Scan for the cell matching the given text and deliver its [x, y] coordinate at center. 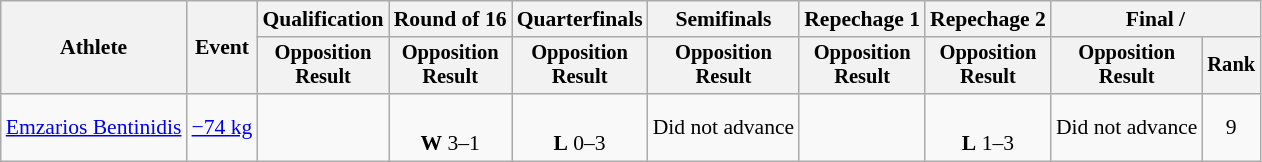
Final / [1156, 19]
Repechage 2 [988, 19]
Repechage 1 [862, 19]
Qualification [322, 19]
Quarterfinals [580, 19]
Semifinals [724, 19]
W 3–1 [450, 128]
Event [222, 48]
9 [1231, 128]
Round of 16 [450, 19]
Athlete [94, 48]
Rank [1231, 66]
−74 kg [222, 128]
L 1–3 [988, 128]
Emzarios Bentinidis [94, 128]
L 0–3 [580, 128]
